Pinpoint the cell where the given text exists, returning its [X, Y] midpoint coordinate. 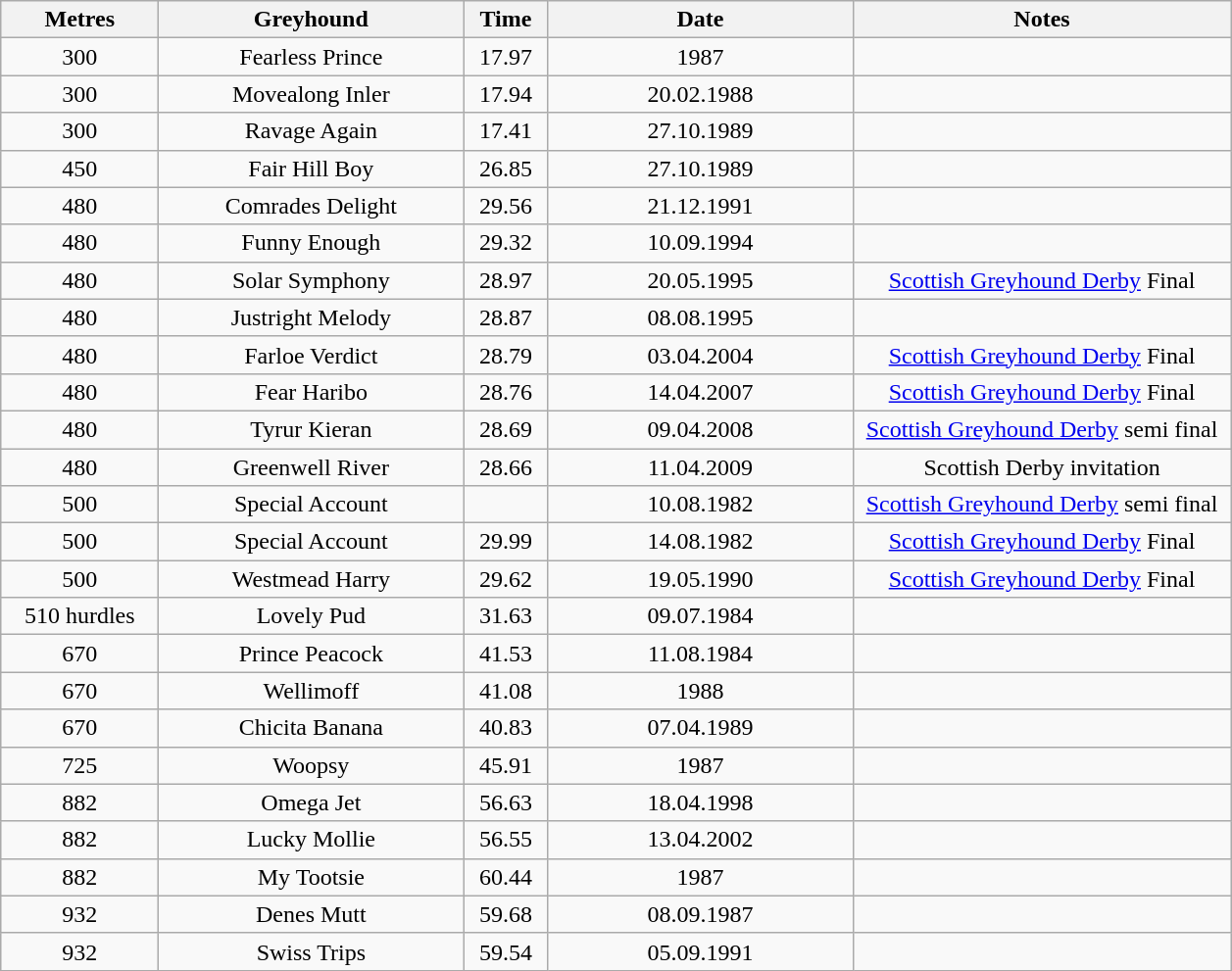
Prince Peacock [312, 654]
Fear Haribo [312, 392]
Omega Jet [312, 802]
19.05.1990 [700, 579]
41.53 [506, 654]
28.79 [506, 355]
40.83 [506, 728]
Lucky Mollie [312, 840]
56.63 [506, 802]
Justright Melody [312, 317]
28.87 [506, 317]
Greyhound [312, 20]
1988 [700, 691]
Scottish Derby invitation [1042, 467]
Funny Enough [312, 243]
17.97 [506, 57]
28.66 [506, 467]
31.63 [506, 616]
59.68 [506, 914]
Notes [1042, 20]
17.41 [506, 131]
Fearless Prince [312, 57]
Swiss Trips [312, 951]
28.97 [506, 280]
08.08.1995 [700, 317]
29.32 [506, 243]
09.07.1984 [700, 616]
07.04.1989 [700, 728]
28.76 [506, 392]
45.91 [506, 765]
Greenwell River [312, 467]
450 [80, 169]
Tyrur Kieran [312, 429]
18.04.1998 [700, 802]
08.09.1987 [700, 914]
28.69 [506, 429]
Solar Symphony [312, 280]
14.04.2007 [700, 392]
05.09.1991 [700, 951]
Time [506, 20]
Fair Hill Boy [312, 169]
59.54 [506, 951]
Ravage Again [312, 131]
10.09.1994 [700, 243]
10.08.1982 [700, 505]
Date [700, 20]
21.12.1991 [700, 206]
Metres [80, 20]
56.55 [506, 840]
Wellimoff [312, 691]
41.08 [506, 691]
29.99 [506, 542]
20.02.1988 [700, 94]
29.62 [506, 579]
14.08.1982 [700, 542]
Movealong Inler [312, 94]
20.05.1995 [700, 280]
My Tootsie [312, 877]
Chicita Banana [312, 728]
Lovely Pud [312, 616]
13.04.2002 [700, 840]
Denes Mutt [312, 914]
725 [80, 765]
09.04.2008 [700, 429]
60.44 [506, 877]
29.56 [506, 206]
17.94 [506, 94]
Westmead Harry [312, 579]
26.85 [506, 169]
03.04.2004 [700, 355]
11.04.2009 [700, 467]
11.08.1984 [700, 654]
Farloe Verdict [312, 355]
Woopsy [312, 765]
Comrades Delight [312, 206]
510 hurdles [80, 616]
